Provide the [X, Y] coordinate of the cell's center where the given text is located.  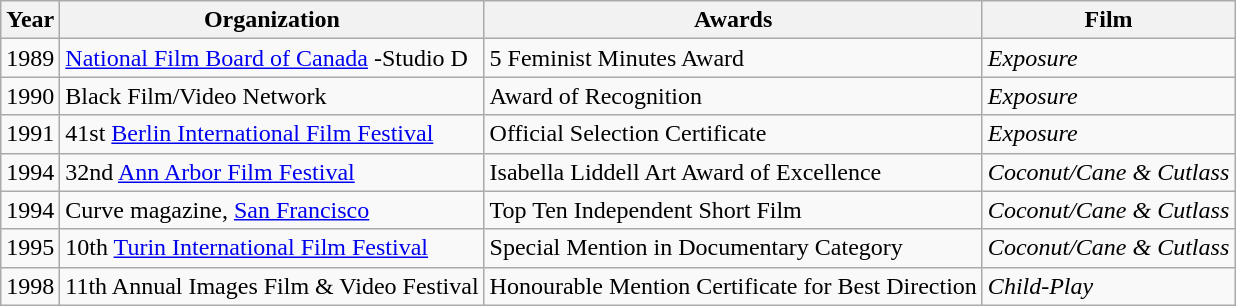
Child-Play [1108, 286]
Awards [733, 20]
Film [1108, 20]
Official Selection Certificate [733, 134]
Isabella Liddell Art Award of Excellence [733, 172]
Curve magazine, San Francisco [272, 210]
Organization [272, 20]
1998 [30, 286]
1991 [30, 134]
11th Annual Images Film & Video Festival [272, 286]
1989 [30, 58]
Award of Recognition [733, 96]
1995 [30, 248]
32nd Ann Arbor Film Festival [272, 172]
National Film Board of Canada -Studio D [272, 58]
10th Turin International Film Festival [272, 248]
Year [30, 20]
41st Berlin International Film Festival [272, 134]
5 Feminist Minutes Award [733, 58]
1990 [30, 96]
Top Ten Independent Short Film [733, 210]
Honourable Mention Certificate for Best Direction [733, 286]
Special Mention in Documentary Category [733, 248]
Black Film/Video Network [272, 96]
